Capture the cell that displays the provided text and extract its (X, Y) central coordinate. 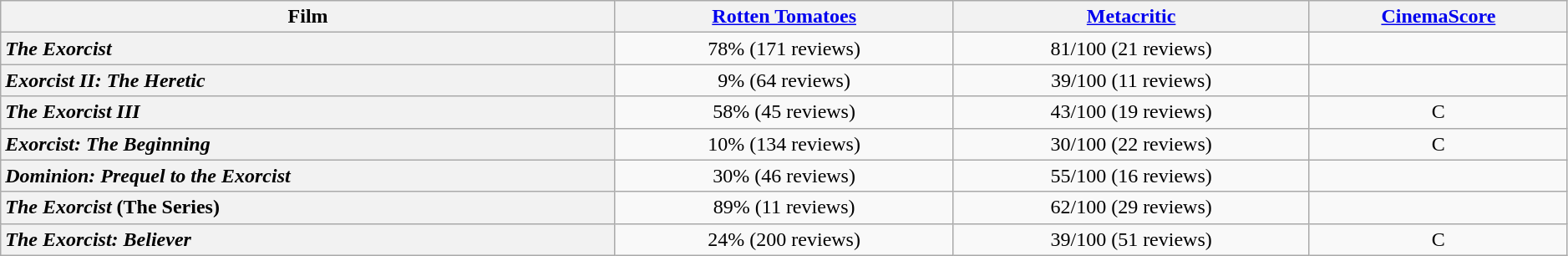
39/100 (11 reviews) (1131, 80)
Metacritic (1131, 17)
81/100 (21 reviews) (1131, 49)
Exorcist II: The Heretic (308, 80)
The Exorcist III (308, 112)
24% (200 reviews) (784, 239)
58% (45 reviews) (784, 112)
The Exorcist (308, 49)
Dominion: Prequel to the Exorcist (308, 176)
The Exorcist: Believer (308, 239)
78% (171 reviews) (784, 49)
62/100 (29 reviews) (1131, 207)
Exorcist: The Beginning (308, 144)
Film (308, 17)
9% (64 reviews) (784, 80)
10% (134 reviews) (784, 144)
89% (11 reviews) (784, 207)
Rotten Tomatoes (784, 17)
30/100 (22 reviews) (1131, 144)
30% (46 reviews) (784, 176)
43/100 (19 reviews) (1131, 112)
CinemaScore (1439, 17)
The Exorcist (The Series) (308, 207)
39/100 (51 reviews) (1131, 239)
55/100 (16 reviews) (1131, 176)
